Scan for the cell matching the given text and deliver its [x, y] coordinate at center. 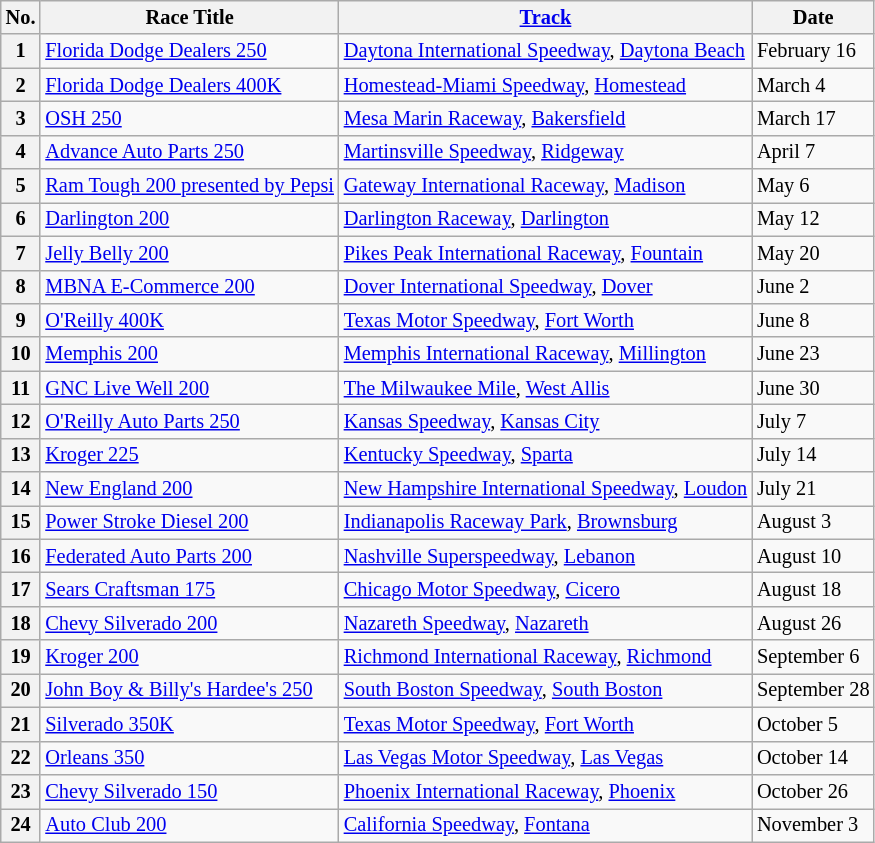
Advance Auto Parts 250 [189, 152]
No. [21, 17]
Chevy Silverado 200 [189, 623]
Phoenix International Raceway, Phoenix [546, 791]
May 20 [813, 253]
MBNA E-Commerce 200 [189, 287]
16 [21, 556]
21 [21, 724]
New Hampshire International Speedway, Loudon [546, 489]
Memphis International Raceway, Millington [546, 354]
October 14 [813, 758]
Richmond International Raceway, Richmond [546, 657]
August 10 [813, 556]
California Speedway, Fontana [546, 825]
February 16 [813, 51]
Darlington 200 [189, 219]
Pikes Peak International Raceway, Fountain [546, 253]
October 26 [813, 791]
10 [21, 354]
14 [21, 489]
24 [21, 825]
March 17 [813, 118]
Kansas Speedway, Kansas City [546, 421]
Silverado 350K [189, 724]
September 28 [813, 690]
12 [21, 421]
May 12 [813, 219]
Florida Dodge Dealers 400K [189, 85]
Track [546, 17]
Kroger 225 [189, 455]
17 [21, 589]
2 [21, 85]
11 [21, 388]
September 6 [813, 657]
Orleans 350 [189, 758]
22 [21, 758]
Nazareth Speedway, Nazareth [546, 623]
July 7 [813, 421]
August 26 [813, 623]
Darlington Raceway, Darlington [546, 219]
5 [21, 186]
8 [21, 287]
Sears Craftsman 175 [189, 589]
Kroger 200 [189, 657]
Memphis 200 [189, 354]
June 2 [813, 287]
6 [21, 219]
18 [21, 623]
Florida Dodge Dealers 250 [189, 51]
Homestead-Miami Speedway, Homestead [546, 85]
20 [21, 690]
July 14 [813, 455]
Las Vegas Motor Speedway, Las Vegas [546, 758]
South Boston Speedway, South Boston [546, 690]
Ram Tough 200 presented by Pepsi [189, 186]
August 18 [813, 589]
August 3 [813, 522]
October 5 [813, 724]
15 [21, 522]
Nashville Superspeedway, Lebanon [546, 556]
The Milwaukee Mile, West Allis [546, 388]
July 21 [813, 489]
Daytona International Speedway, Daytona Beach [546, 51]
Jelly Belly 200 [189, 253]
Mesa Marin Raceway, Bakersfield [546, 118]
9 [21, 320]
New England 200 [189, 489]
Martinsville Speedway, Ridgeway [546, 152]
1 [21, 51]
Indianapolis Raceway Park, Brownsburg [546, 522]
April 7 [813, 152]
Kentucky Speedway, Sparta [546, 455]
O'Reilly 400K [189, 320]
March 4 [813, 85]
Power Stroke Diesel 200 [189, 522]
Chevy Silverado 150 [189, 791]
Race Title [189, 17]
O'Reilly Auto Parts 250 [189, 421]
May 6 [813, 186]
Date [813, 17]
Federated Auto Parts 200 [189, 556]
Gateway International Raceway, Madison [546, 186]
13 [21, 455]
7 [21, 253]
John Boy & Billy's Hardee's 250 [189, 690]
Auto Club 200 [189, 825]
Chicago Motor Speedway, Cicero [546, 589]
June 23 [813, 354]
November 3 [813, 825]
3 [21, 118]
23 [21, 791]
GNC Live Well 200 [189, 388]
OSH 250 [189, 118]
Dover International Speedway, Dover [546, 287]
June 8 [813, 320]
19 [21, 657]
4 [21, 152]
June 30 [813, 388]
